Detect which cell encompasses the target text, then output its (x, y) center coordinate. 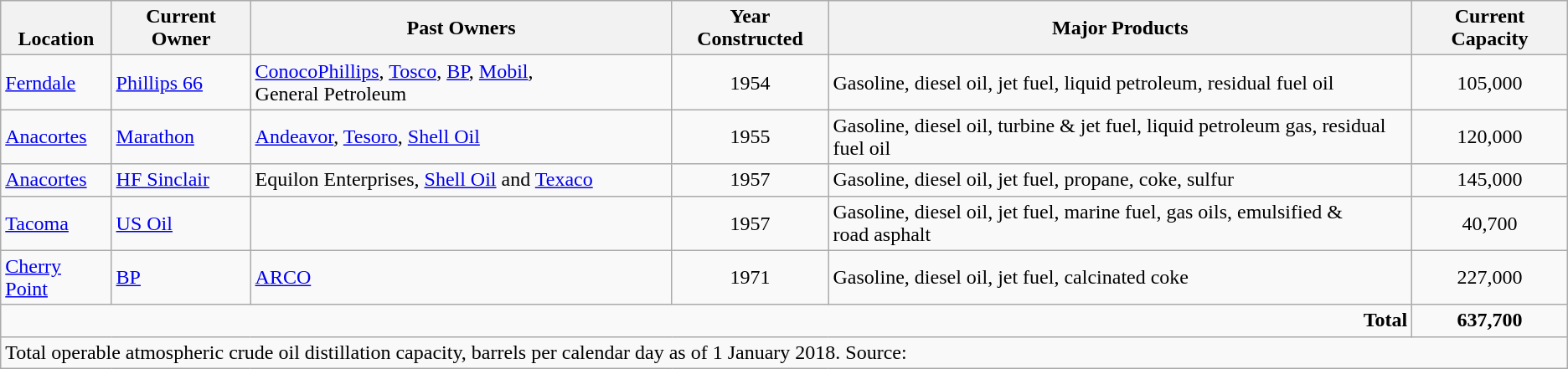
227,000 (1490, 278)
637,700 (1490, 320)
Marathon (181, 137)
Year Constructed (750, 28)
Total (707, 320)
Major Products (1121, 28)
1971 (750, 278)
Cherry Point (56, 278)
40,700 (1490, 223)
Past Owners (461, 28)
Ferndale (56, 82)
Total operable atmospheric crude oil distillation capacity, barrels per calendar day as of 1 January 2018. Source: (784, 352)
Tacoma (56, 223)
Equilon Enterprises, Shell Oil and Texaco (461, 180)
HF Sinclair (181, 180)
120,000 (1490, 137)
Location (56, 28)
Current Owner (181, 28)
Gasoline, diesel oil, jet fuel, calcinated coke (1121, 278)
1955 (750, 137)
Phillips 66 (181, 82)
US Oil (181, 223)
Gasoline, diesel oil, jet fuel, marine fuel, gas oils, emulsified & road asphalt (1121, 223)
Current Capacity (1490, 28)
ConocoPhillips, Tosco, BP, Mobil, General Petroleum (461, 82)
ARCO (461, 278)
Gasoline, diesel oil, jet fuel, propane, coke, sulfur (1121, 180)
105,000 (1490, 82)
Gasoline, diesel oil, turbine & jet fuel, liquid petroleum gas, residual fuel oil (1121, 137)
Gasoline, diesel oil, jet fuel, liquid petroleum, residual fuel oil (1121, 82)
Andeavor, Tesoro, Shell Oil (461, 137)
1954 (750, 82)
145,000 (1490, 180)
BP (181, 278)
